Return [x, y] of the center of cell containing provided text 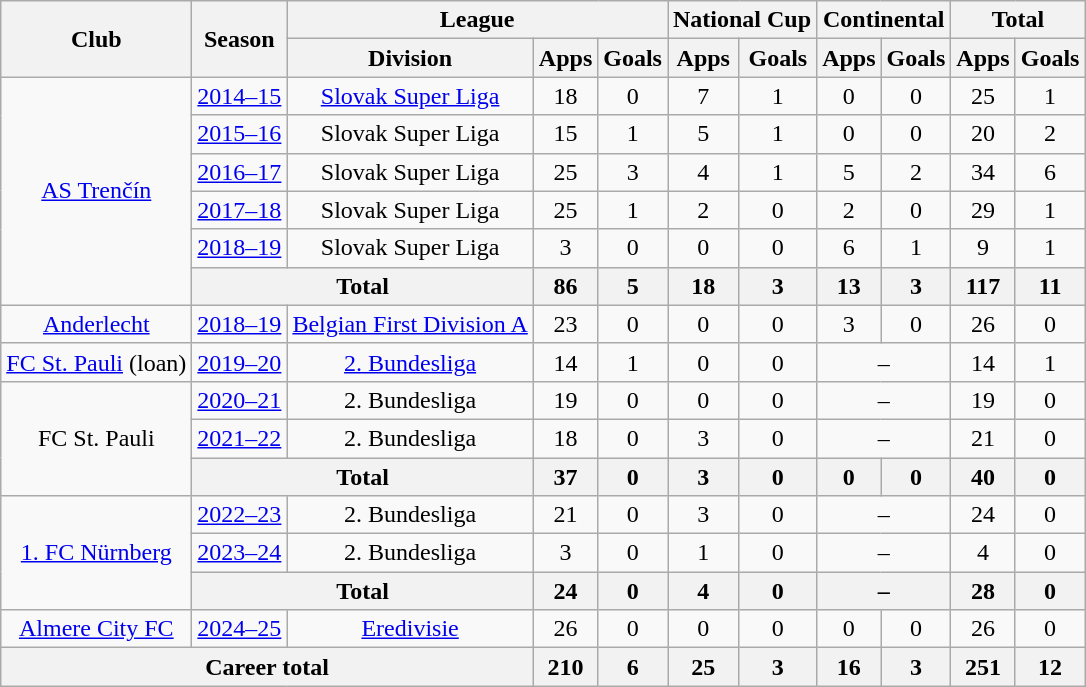
23 [565, 324]
210 [565, 667]
FC St. Pauli [96, 438]
Division [410, 58]
13 [849, 286]
Belgian First Division A [410, 324]
2019–20 [240, 362]
Continental [884, 20]
FC St. Pauli (loan) [96, 362]
League [478, 20]
29 [983, 210]
2020–21 [240, 400]
2021–22 [240, 438]
Eredivisie [410, 629]
40 [983, 477]
1. FC Nürnberg [96, 553]
28 [983, 591]
2015–16 [240, 134]
2023–24 [240, 553]
AS Trenčín [96, 191]
34 [983, 172]
20 [983, 134]
251 [983, 667]
Club [96, 39]
12 [1050, 667]
117 [983, 286]
9 [983, 248]
11 [1050, 286]
15 [565, 134]
16 [849, 667]
Career total [268, 667]
2016–17 [240, 172]
Anderlecht [96, 324]
37 [565, 477]
2017–18 [240, 210]
National Cup [742, 20]
2022–23 [240, 515]
Almere City FC [96, 629]
2014–15 [240, 96]
86 [565, 286]
Season [240, 39]
7 [704, 96]
2024–25 [240, 629]
